Pinpoint the cell where the given text exists, returning its [x, y] midpoint coordinate. 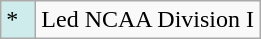
Led NCAA Division I [148, 20]
* [18, 20]
